Search for the cell housing the specified text and yield its (x, y) center coordinate. 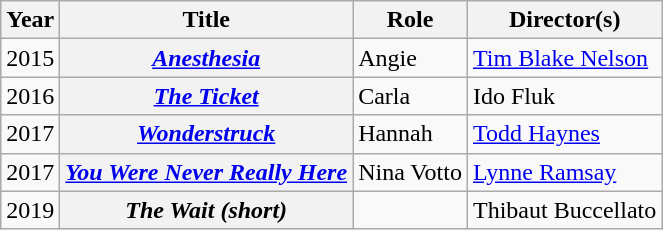
Todd Haynes (564, 134)
2016 (30, 96)
Lynne Ramsay (564, 172)
Director(s) (564, 20)
The Ticket (206, 96)
Role (410, 20)
Nina Votto (410, 172)
Carla (410, 96)
Thibaut Buccellato (564, 210)
Hannah (410, 134)
Tim Blake Nelson (564, 58)
Angie (410, 58)
The Wait (short) (206, 210)
Ido Fluk (564, 96)
2019 (30, 210)
You Were Never Really Here (206, 172)
2015 (30, 58)
Wonderstruck (206, 134)
Anesthesia (206, 58)
Year (30, 20)
Title (206, 20)
